From the cell containing the given text, extract its center point as (X, Y) coordinate. 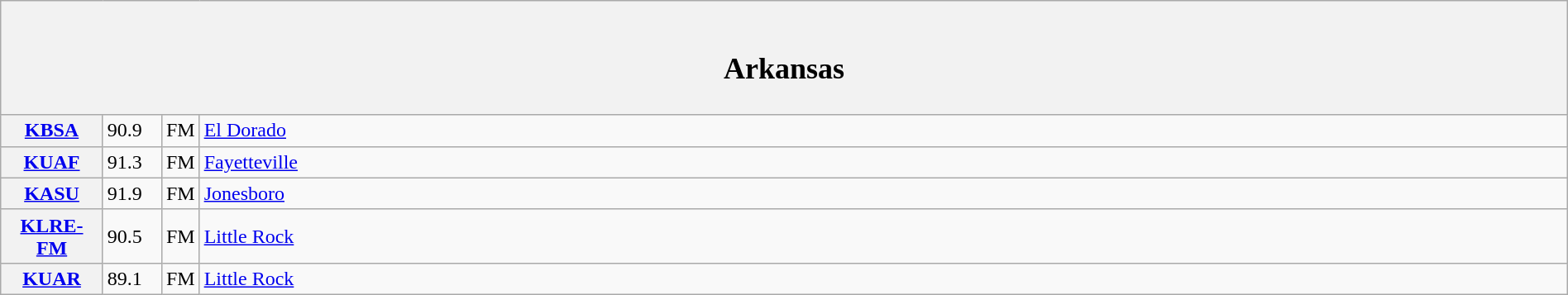
90.5 (132, 236)
KLRE-FM (52, 236)
Jonesboro (883, 193)
89.1 (132, 278)
El Dorado (883, 131)
91.3 (132, 162)
91.9 (132, 193)
KUAF (52, 162)
90.9 (132, 131)
Arkansas (784, 58)
KASU (52, 193)
KBSA (52, 131)
KUAR (52, 278)
Fayetteville (883, 162)
